For the text-containing cell, return its midpoint in [x, y] coordinate format. 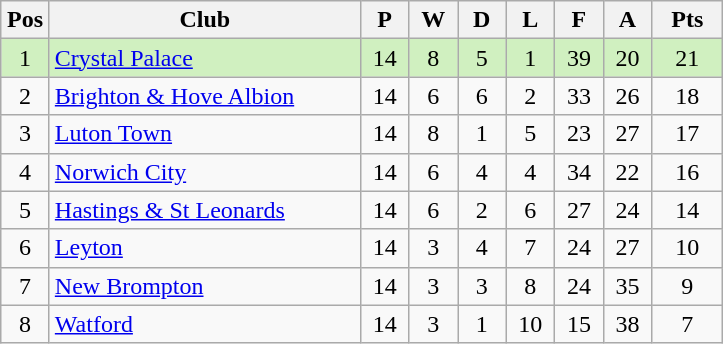
17 [688, 134]
Crystal Palace [204, 58]
Brighton & Hove Albion [204, 96]
P [384, 20]
15 [580, 324]
Pts [688, 20]
33 [580, 96]
D [482, 20]
W [434, 20]
21 [688, 58]
23 [580, 134]
A [628, 20]
Club [204, 20]
Norwich City [204, 172]
Hastings & St Leonards [204, 210]
Pos [26, 20]
39 [580, 58]
F [580, 20]
16 [688, 172]
Watford [204, 324]
35 [628, 286]
22 [628, 172]
38 [628, 324]
26 [628, 96]
20 [628, 58]
18 [688, 96]
L [530, 20]
Leyton [204, 248]
New Brompton [204, 286]
9 [688, 286]
Luton Town [204, 134]
34 [580, 172]
